Return [x, y] of the center of cell containing provided text 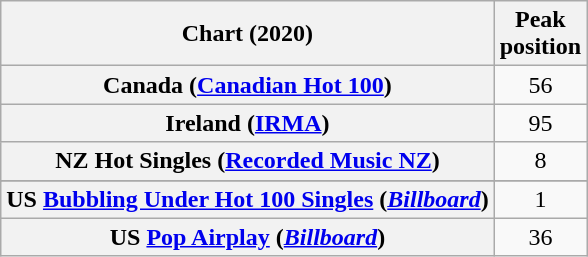
95 [540, 123]
NZ Hot Singles (Recorded Music NZ) [248, 161]
Chart (2020) [248, 34]
Ireland (IRMA) [248, 123]
Canada (Canadian Hot 100) [248, 85]
Peakposition [540, 34]
US Pop Airplay (Billboard) [248, 237]
US Bubbling Under Hot 100 Singles (Billboard) [248, 199]
56 [540, 85]
8 [540, 161]
1 [540, 199]
36 [540, 237]
